Identify which cell holds the provided text, then report its [x, y] central coordinate. 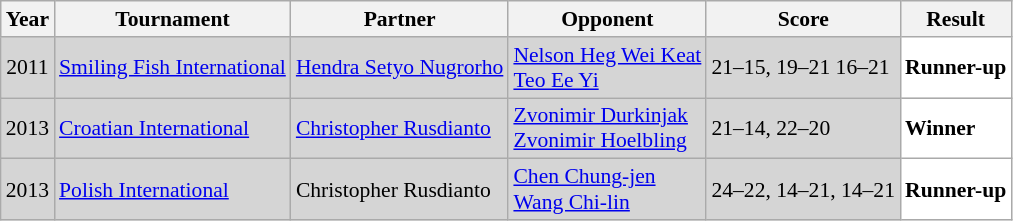
21–15, 19–21 16–21 [803, 68]
Score [803, 19]
21–14, 22–20 [803, 128]
2011 [28, 68]
Chen Chung-jen Wang Chi-lin [607, 190]
Smiling Fish International [172, 68]
Tournament [172, 19]
Nelson Heg Wei Keat Teo Ee Yi [607, 68]
Zvonimir Durkinjak Zvonimir Hoelbling [607, 128]
Winner [956, 128]
24–22, 14–21, 14–21 [803, 190]
Result [956, 19]
Hendra Setyo Nugrorho [400, 68]
Croatian International [172, 128]
Opponent [607, 19]
Polish International [172, 190]
Year [28, 19]
Partner [400, 19]
